Return the [X, Y] coordinate for the center point of the cell that contains the specified text.  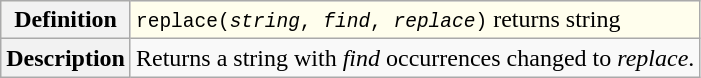
replace(string, find, replace) returns string [414, 20]
Returns a string with find occurrences changed to replace. [414, 58]
Definition [66, 20]
Description [66, 58]
